Capture the cell that displays the provided text and extract its (X, Y) central coordinate. 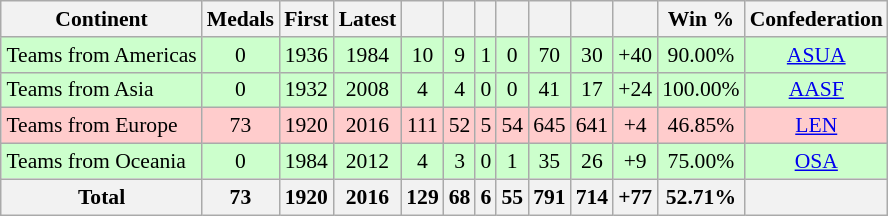
70 (550, 55)
Total (101, 197)
9 (460, 55)
6 (486, 197)
90.00% (700, 55)
26 (592, 162)
46.85% (700, 126)
OSA (816, 162)
129 (422, 197)
2008 (368, 90)
75.00% (700, 162)
Latest (368, 19)
714 (592, 197)
2012 (368, 162)
Teams from Americas (101, 55)
791 (550, 197)
54 (512, 126)
100.00% (700, 90)
1936 (306, 55)
+24 (635, 90)
+40 (635, 55)
10 (422, 55)
35 (550, 162)
LEN (816, 126)
5 (486, 126)
52 (460, 126)
Continent (101, 19)
30 (592, 55)
+4 (635, 126)
AASF (816, 90)
1932 (306, 90)
645 (550, 126)
+77 (635, 197)
Teams from Europe (101, 126)
+9 (635, 162)
68 (460, 197)
First (306, 19)
Win % (700, 19)
Teams from Asia (101, 90)
Medals (240, 19)
55 (512, 197)
41 (550, 90)
Confederation (816, 19)
Teams from Oceania (101, 162)
641 (592, 126)
111 (422, 126)
17 (592, 90)
3 (460, 162)
52.71% (700, 197)
ASUA (816, 55)
